Return the [X, Y] coordinate for the center point of the cell that contains the specified text.  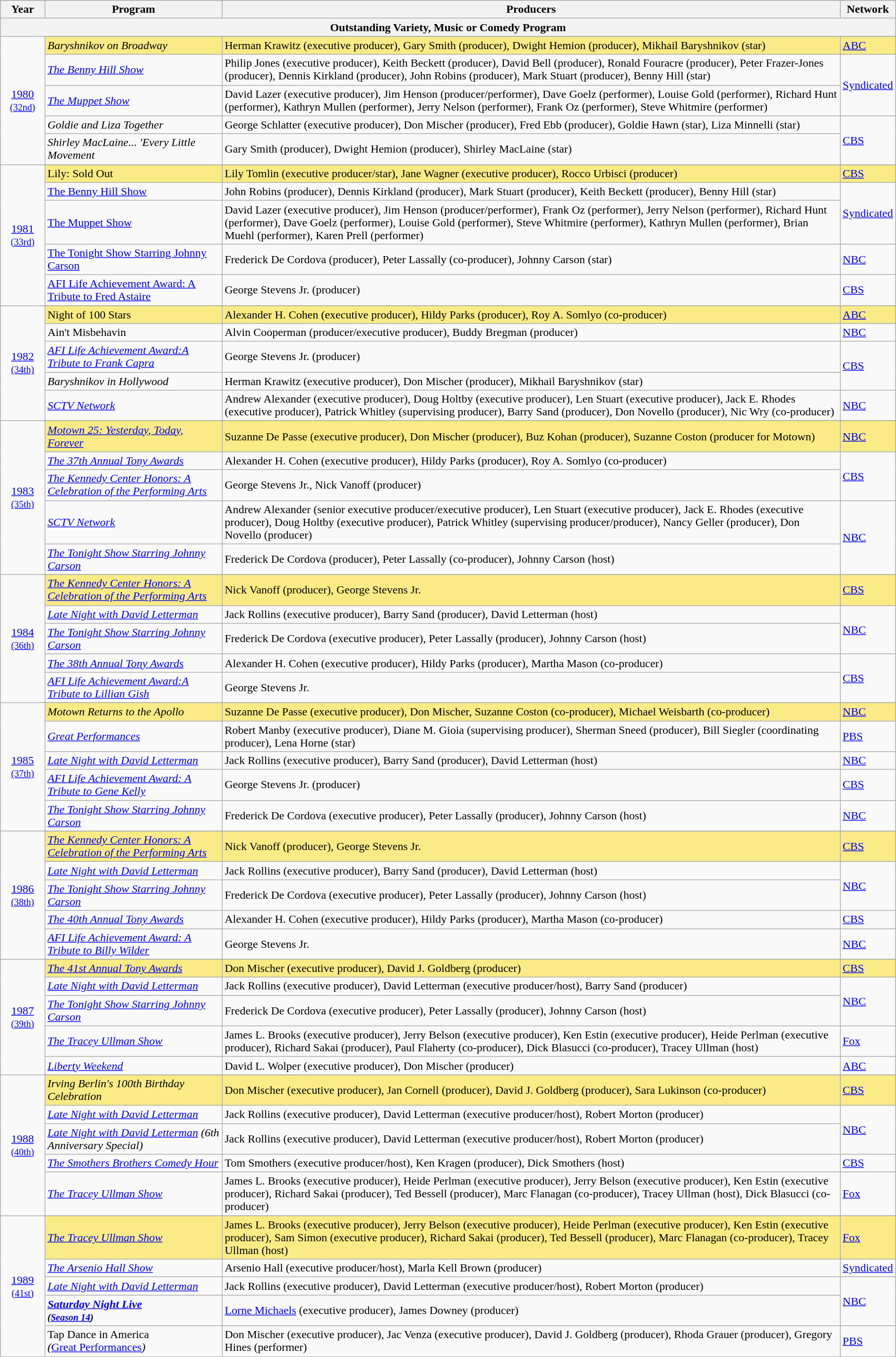
Lily: Sold Out [133, 173]
Lily Tomlin (executive producer/star), Jane Wagner (executive producer), Rocco Urbisci (producer) [531, 173]
Goldie and Liza Together [133, 125]
Arsenio Hall (executive producer/host), Marla Kell Brown (producer) [531, 1268]
Shirley MacLaine... 'Every Little Movement [133, 149]
Gary Smith (producer), Dwight Hemion (producer), Shirley MacLaine (star) [531, 149]
Year [23, 9]
1981(33rd) [23, 235]
1987(39th) [23, 1017]
The Smothers Brothers Comedy Hour [133, 1163]
AFI Life Achievement Award: A Tribute to Billy Wilder [133, 944]
Suzanne De Passe (executive producer), Don Mischer (producer), Buz Kohan (producer), Suzanne Coston (producer for Motown) [531, 437]
Program [133, 9]
Ain't Misbehavin [133, 333]
1982(34th) [23, 363]
1984(36th) [23, 639]
Outstanding Variety, Music or Comedy Program [448, 27]
Great Performances [133, 736]
Producers [531, 9]
The Arsenio Hall Show [133, 1268]
Alvin Cooperman (producer/executive producer), Buddy Bregman (producer) [531, 333]
1985(37th) [23, 766]
The 37th Annual Tony Awards [133, 461]
AFI Life Achievement Award: A Tribute to Gene Kelly [133, 785]
1983(35th) [23, 498]
Baryshnikov in Hollywood [133, 381]
The 38th Annual Tony Awards [133, 663]
John Robins (producer), Dennis Kirkland (producer), Mark Stuart (producer), Keith Beckett (producer), Benny Hill (star) [531, 191]
Baryshnikov on Broadway [133, 45]
Motown 25: Yesterday, Today, Forever [133, 437]
Don Mischer (executive producer), Jan Cornell (producer), David J. Goldberg (producer), Sara Lukinson (co-producer) [531, 1090]
1989(41st) [23, 1286]
AFI Life Achievement Award:A Tribute to Lillian Gish [133, 687]
Tom Smothers (executive producer/host), Ken Kragen (producer), Dick Smothers (host) [531, 1163]
Suzanne De Passe (executive producer), Don Mischer, Suzanne Coston (co-producer), Michael Weisbarth (co-producer) [531, 712]
David L. Wolper (executive producer), Don Mischer (producer) [531, 1065]
Don Mischer (executive producer), Jac Venza (executive producer), David J. Goldberg (producer), Rhoda Grauer (producer), Gregory Hines (performer) [531, 1341]
Late Night with David Letterman (6th Anniversary Special) [133, 1139]
The 40th Annual Tony Awards [133, 919]
Lorne Michaels (executive producer), James Downey (producer) [531, 1311]
The 41st Annual Tony Awards [133, 968]
Tap Dance in America(Great Performances) [133, 1341]
1988(40th) [23, 1145]
AFI Life Achievement Award: A Tribute to Fred Astaire [133, 290]
Network [868, 9]
Jack Rollins (executive producer), David Letterman (executive producer/host), Barry Sand (producer) [531, 986]
Frederick De Cordova (producer), Peter Lassally (co-producer), Johnny Carson (star) [531, 259]
1980(32nd) [23, 100]
Night of 100 Stars [133, 314]
Motown Returns to the Apollo [133, 712]
Saturday Night Live(Season 14) [133, 1311]
Frederick De Cordova (producer), Peter Lassally (co-producer), Johnny Carson (host) [531, 559]
Liberty Weekend [133, 1065]
Herman Krawitz (executive producer), Don Mischer (producer), Mikhail Baryshnikov (star) [531, 381]
Irving Berlin's 100th Birthday Celebration [133, 1090]
1986(38th) [23, 895]
Don Mischer (executive producer), David J. Goldberg (producer) [531, 968]
George Stevens Jr., Nick Vanoff (producer) [531, 485]
Herman Krawitz (executive producer), Gary Smith (producer), Dwight Hemion (producer), Mikhail Baryshnikov (star) [531, 45]
George Schlatter (executive producer), Don Mischer (producer), Fred Ebb (producer), Goldie Hawn (star), Liza Minnelli (star) [531, 125]
AFI Life Achievement Award:A Tribute to Frank Capra [133, 357]
